Pinpoint the cell where the given text exists, returning its (x, y) midpoint coordinate. 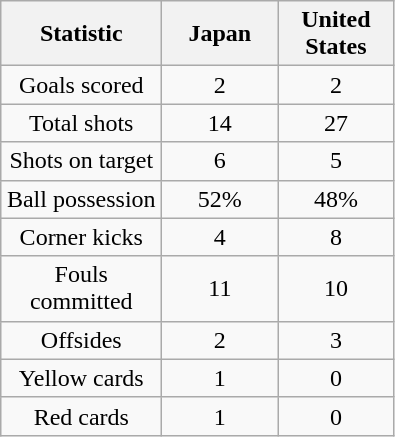
5 (336, 161)
Offsides (82, 340)
Japan (220, 34)
Yellow cards (82, 378)
4 (220, 237)
52% (220, 199)
48% (336, 199)
10 (336, 288)
Shots on target (82, 161)
Fouls committed (82, 288)
11 (220, 288)
Corner kicks (82, 237)
Total shots (82, 123)
Ball possession (82, 199)
27 (336, 123)
3 (336, 340)
6 (220, 161)
14 (220, 123)
Red cards (82, 416)
United States (336, 34)
Goals scored (82, 85)
8 (336, 237)
Statistic (82, 34)
